Search for the cell housing the specified text and yield its [X, Y] center coordinate. 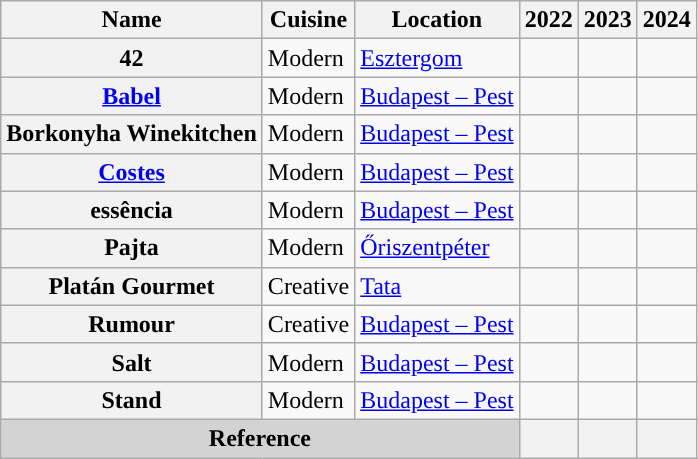
Platán Gourmet [132, 286]
Pajta [132, 248]
Borkonyha Winekitchen [132, 134]
essência [132, 210]
Cuisine [308, 20]
42 [132, 58]
Costes [132, 172]
Stand [132, 400]
2023 [608, 20]
Name [132, 20]
Reference [260, 438]
2024 [666, 20]
Esztergom [437, 58]
Location [437, 20]
2022 [548, 20]
Tata [437, 286]
Rumour [132, 324]
Salt [132, 362]
Babel [132, 96]
Őriszentpéter [437, 248]
